From the cell containing the given text, extract its center point as (X, Y) coordinate. 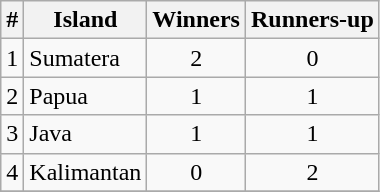
# (12, 20)
Island (86, 20)
Java (86, 134)
Kalimantan (86, 172)
Winners (196, 20)
3 (12, 134)
Runners-up (312, 20)
Papua (86, 96)
4 (12, 172)
Sumatera (86, 58)
